Scan for the cell matching the given text and deliver its [x, y] coordinate at center. 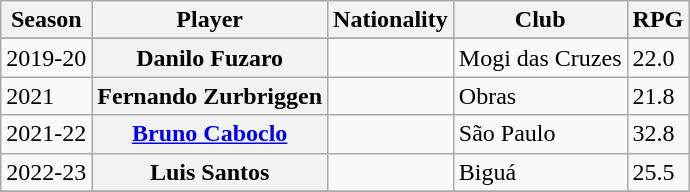
2022-23 [46, 172]
Nationality [391, 20]
São Paulo [540, 134]
Club [540, 20]
Player [210, 20]
Mogi das Cruzes [540, 58]
32.8 [658, 134]
Biguá [540, 172]
Season [46, 20]
RPG [658, 20]
Bruno Caboclo [210, 134]
Luis Santos [210, 172]
2021 [46, 96]
21.8 [658, 96]
2021-22 [46, 134]
25.5 [658, 172]
Fernando Zurbriggen [210, 96]
22.0 [658, 58]
2019-20 [46, 58]
Obras [540, 96]
Danilo Fuzaro [210, 58]
